Pinpoint the cell where the given text exists, returning its [x, y] midpoint coordinate. 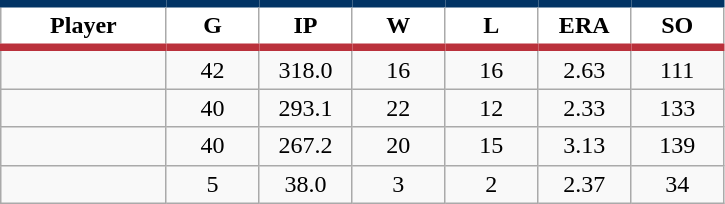
2.63 [584, 68]
20 [398, 146]
SO [678, 26]
293.1 [306, 108]
318.0 [306, 68]
2.37 [584, 184]
G [212, 26]
34 [678, 184]
5 [212, 184]
Player [84, 26]
ERA [584, 26]
38.0 [306, 184]
3 [398, 184]
12 [492, 108]
2 [492, 184]
3.13 [584, 146]
139 [678, 146]
W [398, 26]
111 [678, 68]
22 [398, 108]
133 [678, 108]
15 [492, 146]
2.33 [584, 108]
267.2 [306, 146]
L [492, 26]
42 [212, 68]
IP [306, 26]
